For the text-containing cell, return its midpoint in [X, Y] coordinate format. 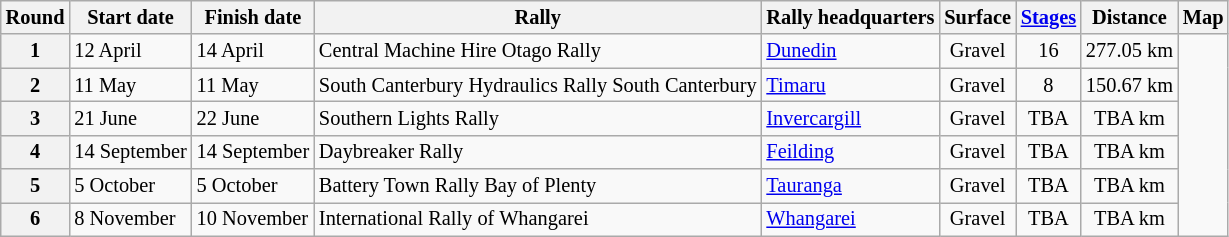
Daybreaker Rally [538, 152]
Dunedin [850, 51]
150.67 km [1130, 85]
10 November [253, 219]
Central Machine Hire Otago Rally [538, 51]
Stages [1048, 17]
Start date [130, 17]
3 [36, 118]
12 April [130, 51]
21 June [130, 118]
16 [1048, 51]
Rally [538, 17]
14 April [253, 51]
22 June [253, 118]
Map [1203, 17]
8 [1048, 85]
1 [36, 51]
Feilding [850, 152]
Tauranga [850, 186]
Battery Town Rally Bay of Plenty [538, 186]
8 November [130, 219]
5 [36, 186]
Invercargill [850, 118]
Timaru [850, 85]
4 [36, 152]
Rally headquarters [850, 17]
6 [36, 219]
Southern Lights Rally [538, 118]
International Rally of Whangarei [538, 219]
Finish date [253, 17]
Surface [977, 17]
277.05 km [1130, 51]
Distance [1130, 17]
South Canterbury Hydraulics Rally South Canterbury [538, 85]
2 [36, 85]
Round [36, 17]
Whangarei [850, 219]
